Capture the cell that displays the provided text and extract its [X, Y] central coordinate. 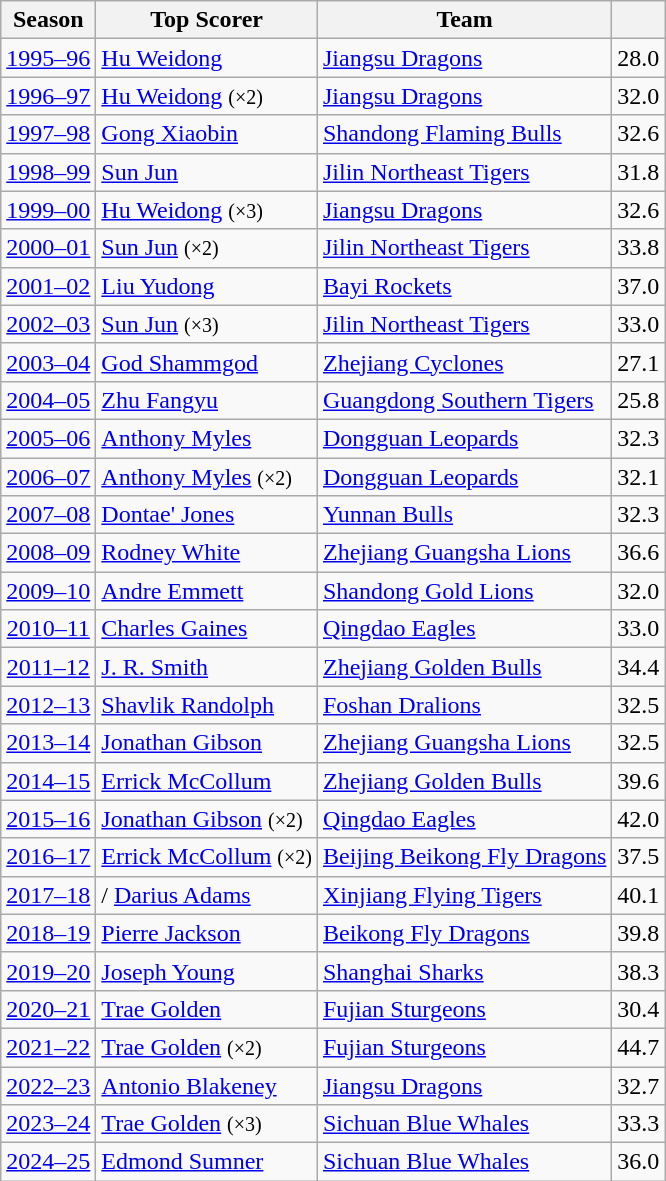
Errick McCollum (×2) [207, 857]
30.4 [638, 1009]
2022–23 [48, 1085]
2006–07 [48, 477]
Trae Golden [207, 1009]
Sun Jun [207, 172]
Foshan Dralions [464, 705]
Hu Weidong (×3) [207, 210]
Jonathan Gibson (×2) [207, 819]
Yunnan Bulls [464, 515]
1996–97 [48, 96]
Zhu Fangyu [207, 400]
2018–19 [48, 933]
2009–10 [48, 591]
Anthony Myles (×2) [207, 477]
Season [48, 20]
2023–24 [48, 1124]
28.0 [638, 58]
2020–21 [48, 1009]
39.6 [638, 781]
Sun Jun (×2) [207, 248]
25.8 [638, 400]
37.5 [638, 857]
Team [464, 20]
32.7 [638, 1085]
2005–06 [48, 438]
J. R. Smith [207, 667]
42.0 [638, 819]
2019–20 [48, 971]
2001–02 [48, 286]
2000–01 [48, 248]
Jonathan Gibson [207, 743]
Hu Weidong [207, 58]
2014–15 [48, 781]
Edmond Sumner [207, 1162]
2007–08 [48, 515]
2002–03 [48, 324]
Shandong Flaming Bulls [464, 134]
34.4 [638, 667]
2008–09 [48, 553]
33.3 [638, 1124]
Rodney White [207, 553]
2003–04 [48, 362]
31.8 [638, 172]
1997–98 [48, 134]
Beijing Beikong Fly Dragons [464, 857]
Trae Golden (×3) [207, 1124]
27.1 [638, 362]
Liu Yudong [207, 286]
38.3 [638, 971]
Pierre Jackson [207, 933]
Trae Golden (×2) [207, 1047]
Dontae' Jones [207, 515]
Beikong Fly Dragons [464, 933]
Charles Gaines [207, 629]
2016–17 [48, 857]
32.1 [638, 477]
/ Darius Adams [207, 895]
2024–25 [48, 1162]
2013–14 [48, 743]
2004–05 [48, 400]
Anthony Myles [207, 438]
Antonio Blakeney [207, 1085]
37.0 [638, 286]
Top Scorer [207, 20]
2021–22 [48, 1047]
God Shammgod [207, 362]
Andre Emmett [207, 591]
Guangdong Southern Tigers [464, 400]
33.8 [638, 248]
2010–11 [48, 629]
36.0 [638, 1162]
Joseph Young [207, 971]
Shandong Gold Lions [464, 591]
2017–18 [48, 895]
2015–16 [48, 819]
Shanghai Sharks [464, 971]
1995–96 [48, 58]
Hu Weidong (×2) [207, 96]
36.6 [638, 553]
1998–99 [48, 172]
Shavlik Randolph [207, 705]
Errick McCollum [207, 781]
Gong Xiaobin [207, 134]
1999–00 [48, 210]
44.7 [638, 1047]
Bayi Rockets [464, 286]
2011–12 [48, 667]
Xinjiang Flying Tigers [464, 895]
39.8 [638, 933]
Sun Jun (×3) [207, 324]
40.1 [638, 895]
Zhejiang Cyclones [464, 362]
2012–13 [48, 705]
